Determine the (X, Y) coordinate at the center of the cell enclosing the given text.  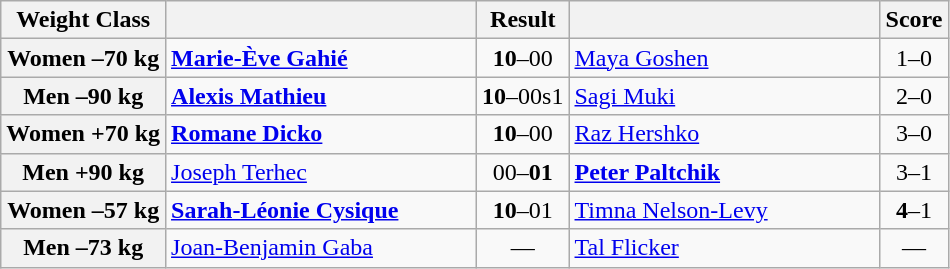
Result (523, 20)
Women +70 kg (84, 134)
Score (914, 20)
Peter Paltchik (724, 172)
Tal Flicker (724, 248)
Women –70 kg (84, 58)
Alexis Mathieu (322, 96)
Joseph Terhec (322, 172)
Women –57 kg (84, 210)
3–1 (914, 172)
Raz Hershko (724, 134)
Maya Goshen (724, 58)
10–01 (523, 210)
10–00s1 (523, 96)
2–0 (914, 96)
Romane Dicko (322, 134)
Sagi Muki (724, 96)
4–1 (914, 210)
Men –90 kg (84, 96)
Marie-Ève Gahié (322, 58)
Weight Class (84, 20)
Timna Nelson-Levy (724, 210)
00–01 (523, 172)
Men –73 kg (84, 248)
1–0 (914, 58)
Men +90 kg (84, 172)
Sarah-Léonie Cysique (322, 210)
3–0 (914, 134)
Joan-Benjamin Gaba (322, 248)
